Locate the cell with the specified text and output its (X, Y) center coordinate. 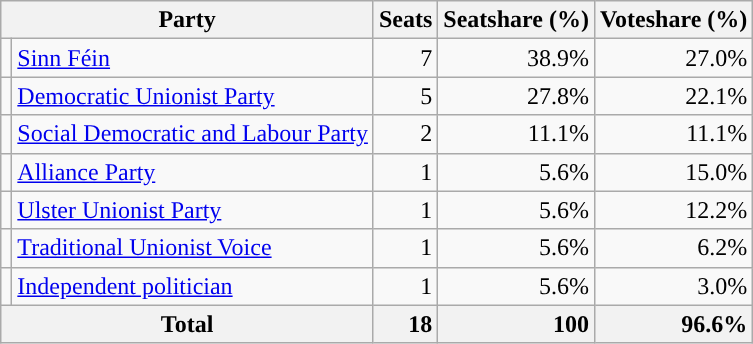
Sinn Féin (193, 58)
Independent politician (193, 286)
Voteshare (%) (673, 20)
Alliance Party (193, 172)
7 (405, 58)
Seats (405, 20)
27.8% (516, 96)
6.2% (673, 248)
Democratic Unionist Party (193, 96)
15.0% (673, 172)
96.6% (673, 324)
2 (405, 134)
Social Democratic and Labour Party (193, 134)
3.0% (673, 286)
Party (188, 20)
Ulster Unionist Party (193, 210)
Total (188, 324)
100 (516, 324)
18 (405, 324)
27.0% (673, 58)
5 (405, 96)
38.9% (516, 58)
12.2% (673, 210)
22.1% (673, 96)
Traditional Unionist Voice (193, 248)
Seatshare (%) (516, 20)
